Output the (x, y) coordinate of the center of the cell containing the given text.  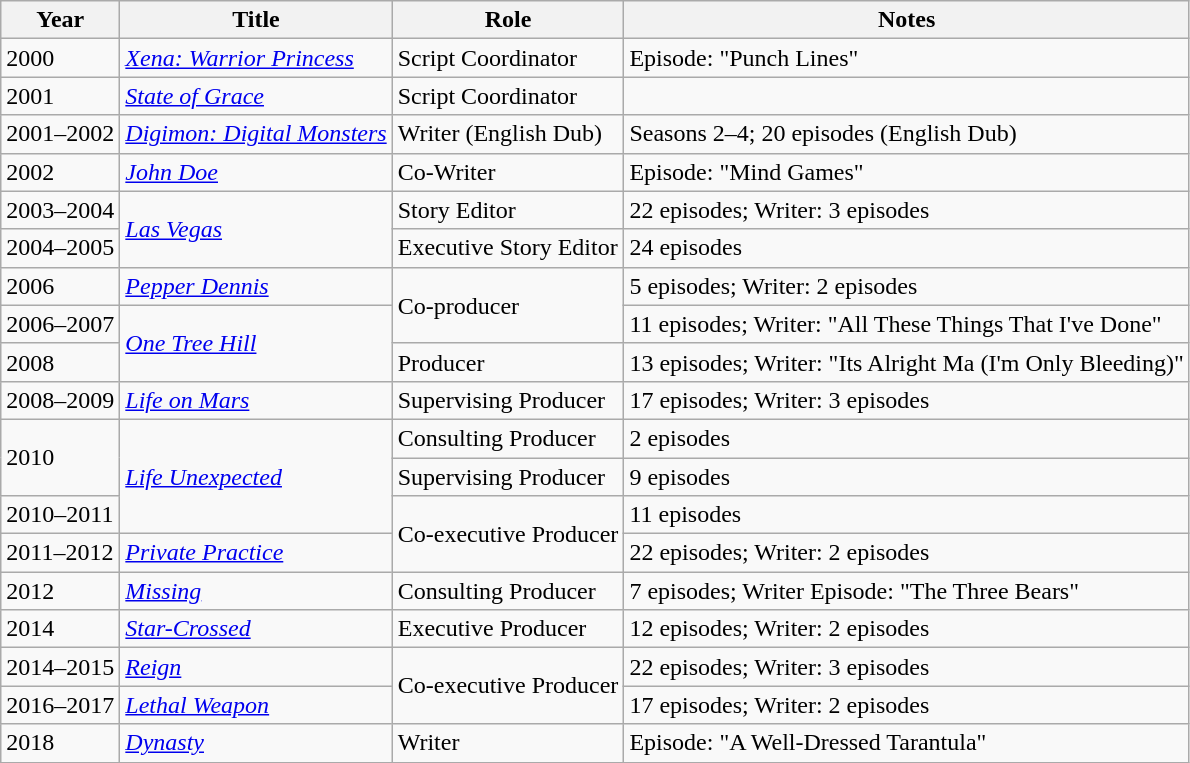
2002 (60, 172)
2010 (60, 457)
Private Practice (256, 553)
Episode: "Mind Games" (907, 172)
Lethal Weapon (256, 705)
Digimon: Digital Monsters (256, 134)
Episode: "Punch Lines" (907, 58)
Las Vegas (256, 229)
Life on Mars (256, 400)
12 episodes; Writer: 2 episodes (907, 629)
Xena: Warrior Princess (256, 58)
Executive Story Editor (508, 248)
Role (508, 20)
Episode: "A Well-Dressed Tarantula" (907, 743)
2000 (60, 58)
2008–2009 (60, 400)
7 episodes; Writer Episode: "The Three Bears" (907, 591)
22 episodes; Writer: 2 episodes (907, 553)
Co-producer (508, 305)
11 episodes (907, 515)
11 episodes; Writer: "All These Things That I've Done" (907, 324)
2006–2007 (60, 324)
Writer (508, 743)
2014 (60, 629)
Star-Crossed (256, 629)
State of Grace (256, 96)
Executive Producer (508, 629)
9 episodes (907, 477)
2001 (60, 96)
Co-Writer (508, 172)
24 episodes (907, 248)
Writer (English Dub) (508, 134)
Year (60, 20)
2014–2015 (60, 667)
Pepper Dennis (256, 286)
2012 (60, 591)
5 episodes; Writer: 2 episodes (907, 286)
2008 (60, 362)
Life Unexpected (256, 476)
Producer (508, 362)
Seasons 2–4; 20 episodes (English Dub) (907, 134)
13 episodes; Writer: "Its Alright Ma (I'm Only Bleeding)" (907, 362)
2016–2017 (60, 705)
17 episodes; Writer: 2 episodes (907, 705)
Story Editor (508, 210)
2003–2004 (60, 210)
Reign (256, 667)
17 episodes; Writer: 3 episodes (907, 400)
2004–2005 (60, 248)
2 episodes (907, 438)
2011–2012 (60, 553)
John Doe (256, 172)
2010–2011 (60, 515)
Title (256, 20)
Missing (256, 591)
2006 (60, 286)
Dynasty (256, 743)
One Tree Hill (256, 343)
2018 (60, 743)
Notes (907, 20)
2001–2002 (60, 134)
